Output the [X, Y] coordinate of the center of the cell containing the given text.  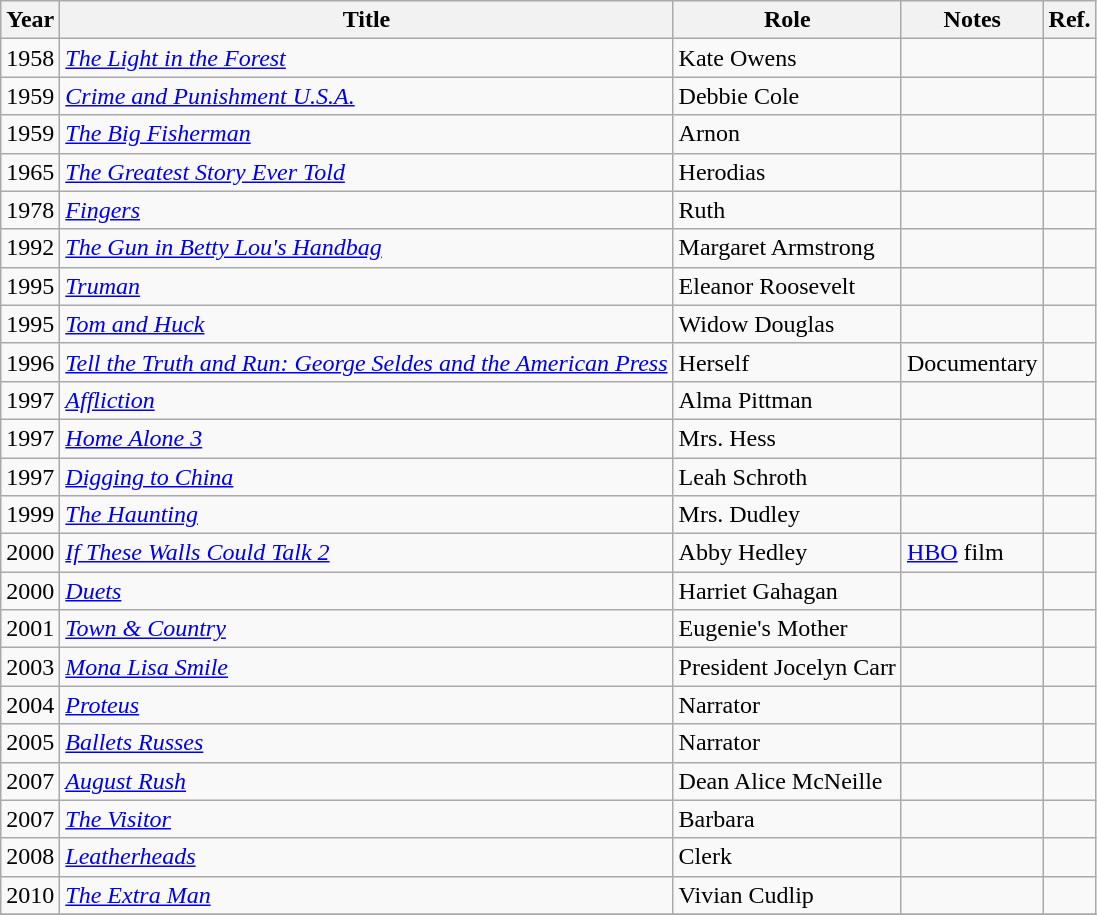
Leah Schroth [787, 477]
Proteus [366, 705]
2004 [30, 705]
The Gun in Betty Lou's Handbag [366, 248]
The Haunting [366, 515]
HBO film [972, 553]
The Greatest Story Ever Told [366, 172]
If These Walls Could Talk 2 [366, 553]
Mrs. Dudley [787, 515]
Crime and Punishment U.S.A. [366, 96]
Tell the Truth and Run: George Seldes and the American Press [366, 362]
Home Alone 3 [366, 438]
Mrs. Hess [787, 438]
Ballets Russes [366, 743]
Eleanor Roosevelt [787, 286]
Ruth [787, 210]
Dean Alice McNeille [787, 781]
Role [787, 20]
Eugenie's Mother [787, 629]
Duets [366, 591]
Abby Hedley [787, 553]
President Jocelyn Carr [787, 667]
Mona Lisa Smile [366, 667]
1996 [30, 362]
Truman [366, 286]
The Big Fisherman [366, 134]
Clerk [787, 857]
Town & Country [366, 629]
Kate Owens [787, 58]
Widow Douglas [787, 324]
Digging to China [366, 477]
Ref. [1070, 20]
1978 [30, 210]
The Visitor [366, 819]
Herself [787, 362]
The Extra Man [366, 895]
2010 [30, 895]
Herodias [787, 172]
2005 [30, 743]
Arnon [787, 134]
Title [366, 20]
1958 [30, 58]
2001 [30, 629]
Harriet Gahagan [787, 591]
Year [30, 20]
Margaret Armstrong [787, 248]
The Light in the Forest [366, 58]
Barbara [787, 819]
Vivian Cudlip [787, 895]
Leatherheads [366, 857]
Fingers [366, 210]
August Rush [366, 781]
2008 [30, 857]
Documentary [972, 362]
2003 [30, 667]
Notes [972, 20]
1965 [30, 172]
1999 [30, 515]
Debbie Cole [787, 96]
Alma Pittman [787, 400]
Affliction [366, 400]
Tom and Huck [366, 324]
1992 [30, 248]
